For the text-containing cell, return its midpoint in (X, Y) coordinate format. 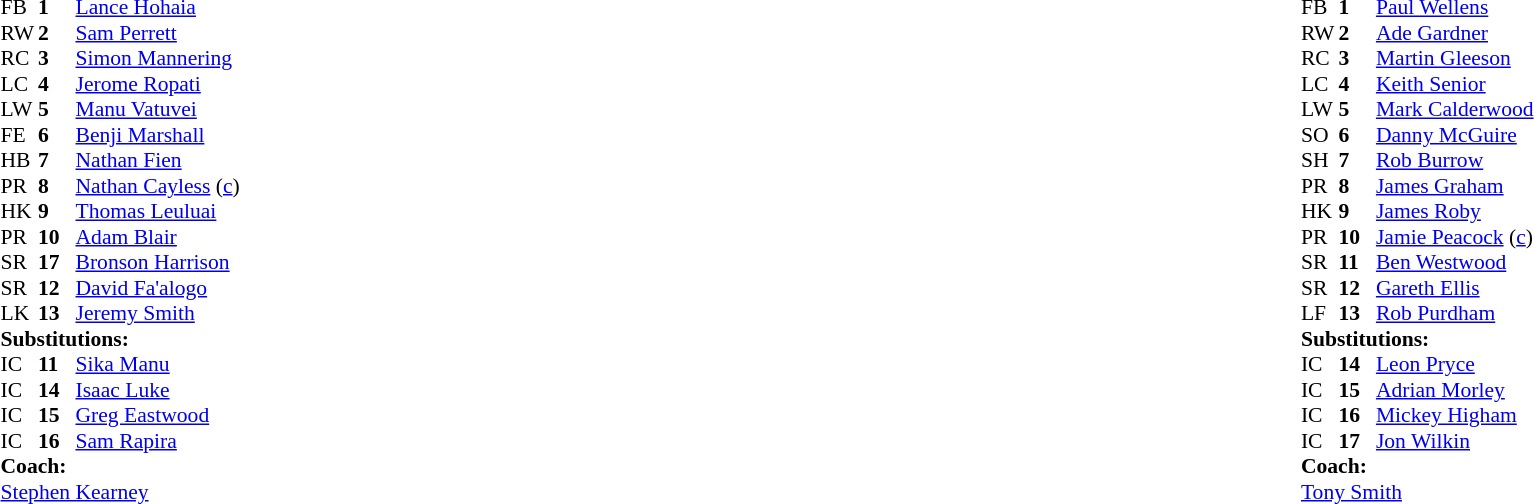
Adrian Morley (1455, 390)
Jon Wilkin (1455, 441)
Jeremy Smith (158, 313)
Danny McGuire (1455, 135)
Mark Calderwood (1455, 109)
Leon Pryce (1455, 365)
Ben Westwood (1455, 263)
Nathan Cayless (c) (158, 186)
Rob Burrow (1455, 161)
Sam Perrett (158, 33)
Jamie Peacock (c) (1455, 237)
Keith Senior (1455, 84)
Isaac Luke (158, 390)
Greg Eastwood (158, 415)
Sam Rapira (158, 441)
HB (19, 161)
Ade Gardner (1455, 33)
LK (19, 313)
Nathan Fien (158, 161)
SO (1320, 135)
Rob Purdham (1455, 313)
Bronson Harrison (158, 263)
SH (1320, 161)
Gareth Ellis (1455, 288)
Sika Manu (158, 365)
Adam Blair (158, 237)
James Graham (1455, 186)
David Fa'alogo (158, 288)
Jerome Ropati (158, 84)
Benji Marshall (158, 135)
LF (1320, 313)
FE (19, 135)
Simon Mannering (158, 59)
James Roby (1455, 211)
Manu Vatuvei (158, 109)
Thomas Leuluai (158, 211)
Martin Gleeson (1455, 59)
Mickey Higham (1455, 415)
